Scan for the cell matching the given text and deliver its [x, y] coordinate at center. 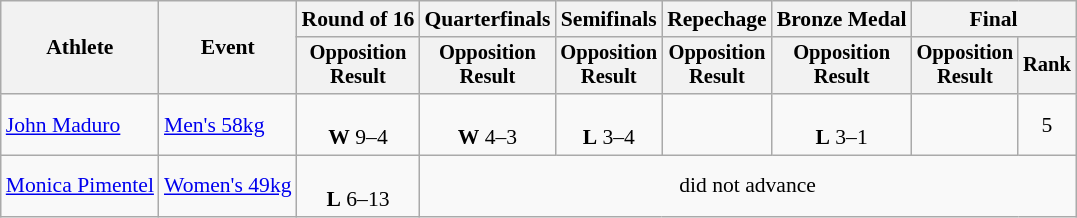
Semifinals [608, 19]
W 4–3 [487, 124]
Bronze Medal [842, 19]
John Maduro [80, 124]
Final [994, 19]
Rank [1047, 66]
Women's 49kg [228, 186]
Repechage [717, 19]
Round of 16 [358, 19]
L 6–13 [358, 186]
L 3–4 [608, 124]
did not advance [747, 186]
Monica Pimentel [80, 186]
5 [1047, 124]
Quarterfinals [487, 19]
Event [228, 48]
W 9–4 [358, 124]
Men's 58kg [228, 124]
L 3–1 [842, 124]
Athlete [80, 48]
